Extract the (x, y) coordinate from the center of the cell holding the provided text.  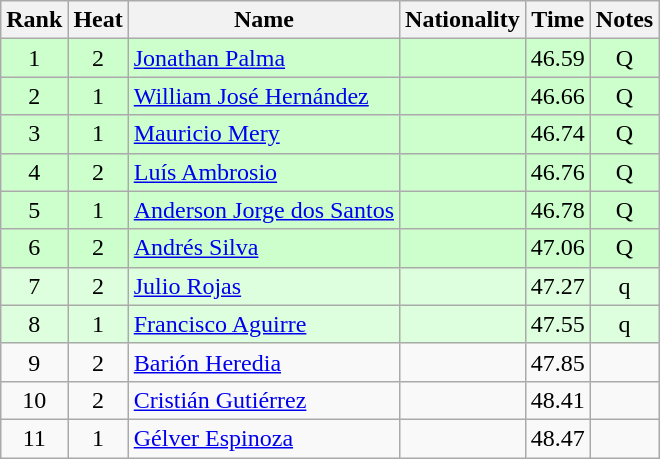
47.27 (558, 286)
Heat (98, 20)
48.41 (558, 400)
5 (34, 210)
Cristián Gutiérrez (264, 400)
3 (34, 134)
46.66 (558, 96)
4 (34, 172)
48.47 (558, 438)
47.55 (558, 324)
Notes (624, 20)
46.76 (558, 172)
Anderson Jorge dos Santos (264, 210)
46.78 (558, 210)
46.59 (558, 58)
Francisco Aguirre (264, 324)
6 (34, 248)
Mauricio Mery (264, 134)
9 (34, 362)
47.85 (558, 362)
47.06 (558, 248)
10 (34, 400)
Luís Ambrosio (264, 172)
8 (34, 324)
11 (34, 438)
7 (34, 286)
Barión Heredia (264, 362)
Rank (34, 20)
46.74 (558, 134)
Jonathan Palma (264, 58)
Time (558, 20)
Nationality (463, 20)
Gélver Espinoza (264, 438)
Andrés Silva (264, 248)
Julio Rojas (264, 286)
William José Hernández (264, 96)
Name (264, 20)
